Provide the (x, y) coordinate of the cell's center where the given text is located.  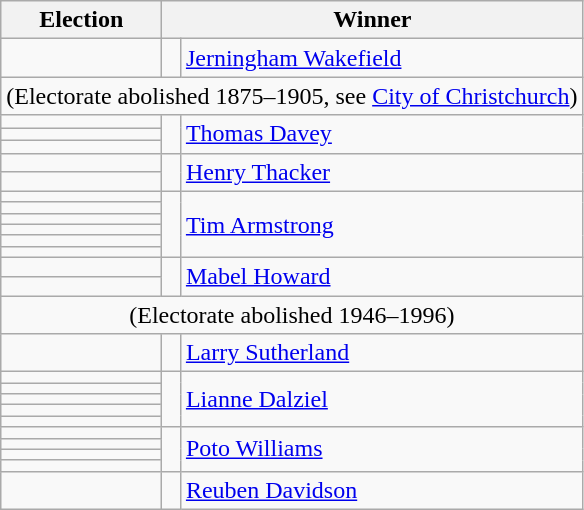
Lianne Dalziel (382, 400)
Winner (372, 20)
(Electorate abolished 1946–1996) (292, 315)
Thomas Davey (382, 134)
Tim Armstrong (382, 224)
Reuben Davidson (382, 490)
Larry Sutherland (382, 353)
Jerningham Wakefield (382, 58)
Poto Williams (382, 449)
Henry Thacker (382, 172)
(Electorate abolished 1875–1905, see City of Christchurch) (292, 96)
Mabel Howard (382, 276)
Election (82, 20)
